Return (x, y) of the center of cell containing provided text 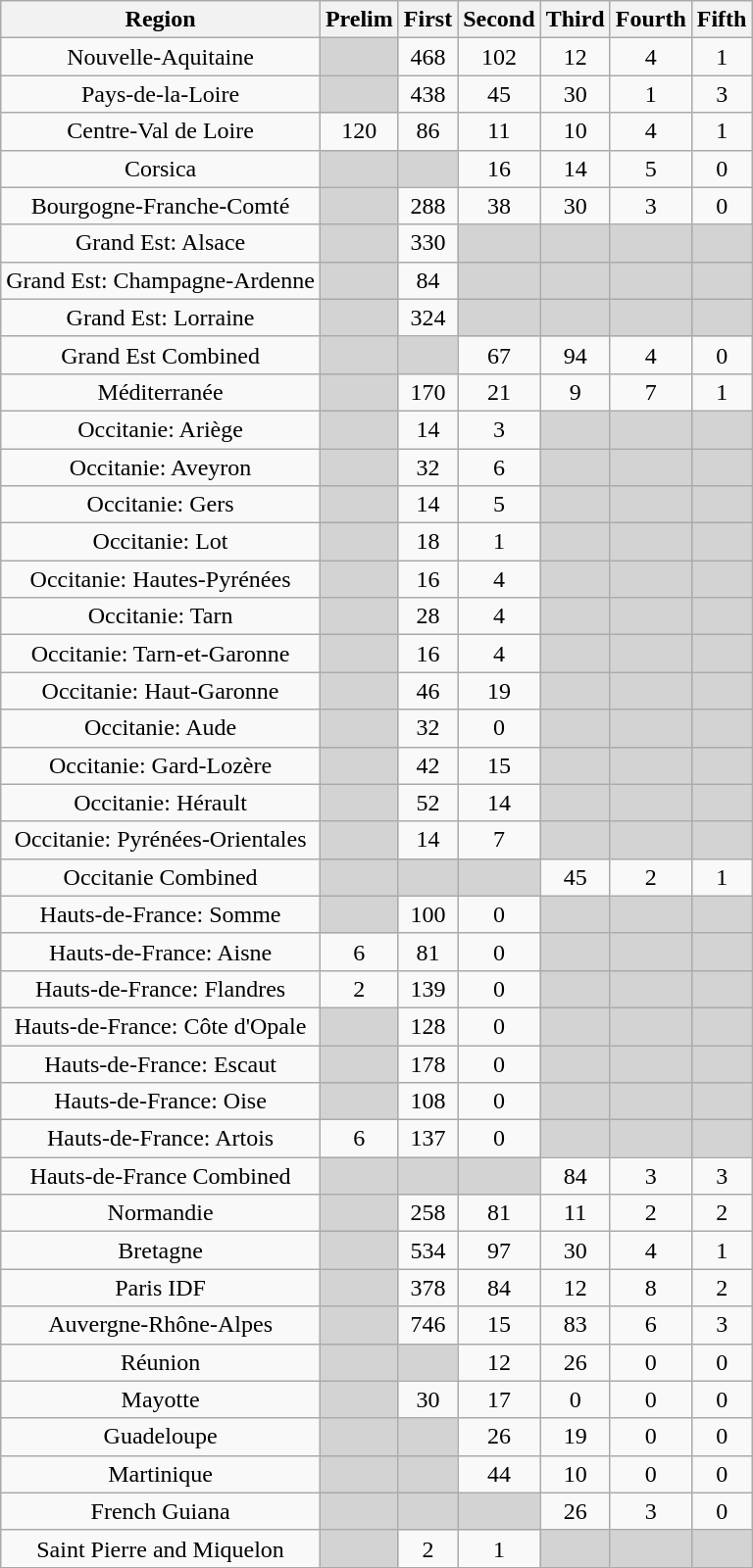
21 (499, 392)
178 (427, 1063)
Martinique (161, 1474)
Pays-de-la-Loire (161, 94)
170 (427, 392)
Réunion (161, 1362)
Occitanie: Pyrénées-Orientales (161, 840)
Hauts-de-France: Escaut (161, 1063)
108 (427, 1102)
Méditerranée (161, 392)
8 (651, 1288)
Prelim (359, 20)
97 (499, 1250)
Hauts-de-France: Somme (161, 914)
102 (499, 57)
94 (575, 355)
Hauts-de-France: Côte d'Opale (161, 1026)
746 (427, 1325)
Nouvelle-Aquitaine (161, 57)
128 (427, 1026)
100 (427, 914)
438 (427, 94)
Occitanie: Lot (161, 542)
Fourth (651, 20)
Occitanie: Ariège (161, 429)
Occitanie: Hérault (161, 803)
Occitanie: Aveyron (161, 467)
Hauts-de-France: Flandres (161, 989)
52 (427, 803)
468 (427, 57)
86 (427, 131)
Second (499, 20)
Hauts-de-France: Aisne (161, 952)
First (427, 20)
Hauts-de-France: Oise (161, 1102)
Saint Pierre and Miquelon (161, 1548)
Occitanie: Tarn (161, 616)
258 (427, 1213)
Grand Est: Lorraine (161, 318)
9 (575, 392)
139 (427, 989)
Occitanie: Tarn-et-Garonne (161, 654)
Occitanie: Gers (161, 505)
Grand Est: Alsace (161, 243)
Normandie (161, 1213)
17 (499, 1399)
67 (499, 355)
Occitanie: Aude (161, 728)
44 (499, 1474)
French Guiana (161, 1511)
Occitanie: Gard-Lozère (161, 765)
Centre-Val de Loire (161, 131)
Occitanie: Haut-Garonne (161, 691)
Mayotte (161, 1399)
83 (575, 1325)
324 (427, 318)
Hauts-de-France: Artois (161, 1139)
Hauts-de-France Combined (161, 1176)
Grand Est Combined (161, 355)
Corsica (161, 169)
Grand Est: Champagne-Ardenne (161, 280)
Occitanie Combined (161, 877)
330 (427, 243)
Fifth (722, 20)
38 (499, 206)
288 (427, 206)
Auvergne-Rhône-Alpes (161, 1325)
378 (427, 1288)
Occitanie: Hautes-Pyrénées (161, 579)
Third (575, 20)
137 (427, 1139)
Bretagne (161, 1250)
Guadeloupe (161, 1437)
Region (161, 20)
46 (427, 691)
Paris IDF (161, 1288)
18 (427, 542)
120 (359, 131)
534 (427, 1250)
28 (427, 616)
42 (427, 765)
Bourgogne-Franche-Comté (161, 206)
